From the cell containing the given text, extract its center point as (X, Y) coordinate. 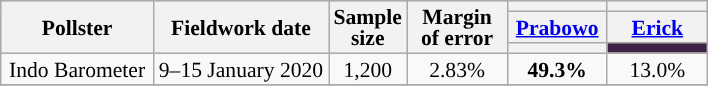
Sample size (367, 27)
Indo Barometer (78, 68)
Pollster (78, 27)
2.83% (457, 68)
Erick (657, 27)
49.3% (557, 68)
Margin of error (457, 27)
Fieldwork date (240, 27)
1,200 (367, 68)
13.0% (657, 68)
9–15 January 2020 (240, 68)
Prabowo (557, 27)
